Provide the [x, y] coordinate of the cell's center where the given text is located.  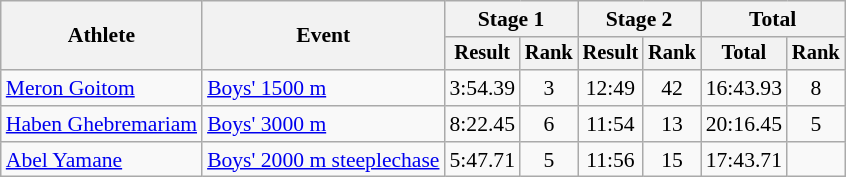
Stage 1 [512, 19]
11:54 [611, 124]
Stage 2 [640, 19]
Boys' 3000 m [323, 124]
Haben Ghebremariam [102, 124]
13 [672, 124]
Boys' 1500 m [323, 88]
5 [816, 124]
42 [672, 88]
3:54.39 [482, 88]
12:49 [611, 88]
6 [549, 124]
Athlete [102, 36]
Meron Goitom [102, 88]
8:22.45 [482, 124]
Event [323, 36]
16:43.93 [744, 88]
8 [816, 88]
3 [549, 88]
20:16.45 [744, 124]
